Return the (X, Y) coordinate for the center point of the cell that contains the specified text.  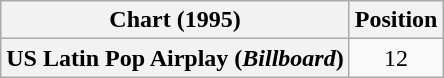
Chart (1995) (175, 20)
12 (396, 58)
Position (396, 20)
US Latin Pop Airplay (Billboard) (175, 58)
